Locate the cell with the specified text and output its [X, Y] center coordinate. 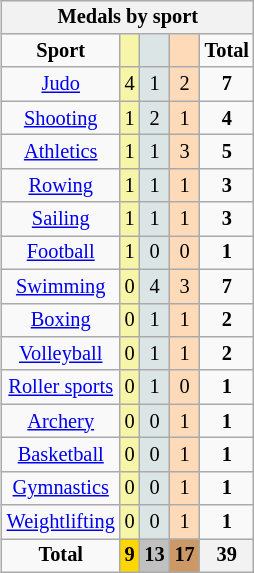
Weightlifting [61, 522]
Swimming [61, 286]
39 [227, 556]
Athletics [61, 152]
Shooting [61, 118]
Volleyball [61, 354]
13 [155, 556]
Rowing [61, 185]
Boxing [61, 320]
9 [130, 556]
Judo [61, 84]
Roller sports [61, 387]
Sailing [61, 219]
Gymnastics [61, 488]
17 [185, 556]
Football [61, 253]
Medals by sport [128, 17]
5 [227, 152]
Archery [61, 421]
Basketball [61, 455]
Sport [61, 51]
